Detect which cell encompasses the target text, then output its (x, y) center coordinate. 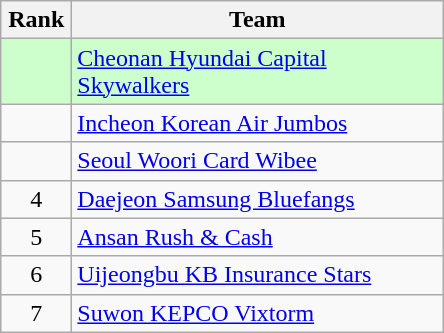
5 (36, 237)
Rank (36, 20)
4 (36, 199)
Team (258, 20)
Incheon Korean Air Jumbos (258, 123)
7 (36, 313)
6 (36, 275)
Seoul Woori Card Wibee (258, 161)
Suwon KEPCO Vixtorm (258, 313)
Ansan Rush & Cash (258, 237)
Cheonan Hyundai Capital Skywalkers (258, 72)
Uijeongbu KB Insurance Stars (258, 275)
Daejeon Samsung Bluefangs (258, 199)
